Search for the cell housing the specified text and yield its (X, Y) center coordinate. 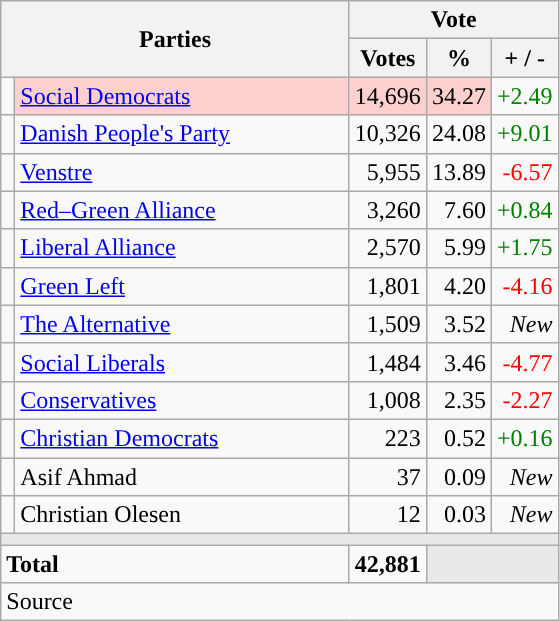
-6.57 (524, 172)
2,570 (388, 248)
+1.75 (524, 248)
1,801 (388, 286)
10,326 (388, 134)
3,260 (388, 210)
Votes (388, 58)
0.09 (458, 477)
3.52 (458, 324)
1,509 (388, 324)
1,484 (388, 362)
2.35 (458, 400)
Red–Green Alliance (182, 210)
5,955 (388, 172)
13.89 (458, 172)
+0.16 (524, 438)
Liberal Alliance (182, 248)
Danish People's Party (182, 134)
Vote (454, 20)
Social Liberals (182, 362)
Venstre (182, 172)
5.99 (458, 248)
Christian Democrats (182, 438)
223 (388, 438)
Source (280, 602)
Social Democrats (182, 96)
24.08 (458, 134)
37 (388, 477)
Conservatives (182, 400)
Asif Ahmad (182, 477)
-4.16 (524, 286)
1,008 (388, 400)
4.20 (458, 286)
0.03 (458, 515)
+9.01 (524, 134)
0.52 (458, 438)
The Alternative (182, 324)
Green Left (182, 286)
7.60 (458, 210)
12 (388, 515)
+2.49 (524, 96)
Parties (176, 39)
14,696 (388, 96)
-2.27 (524, 400)
34.27 (458, 96)
% (458, 58)
-4.77 (524, 362)
3.46 (458, 362)
Christian Olesen (182, 515)
+ / - (524, 58)
Total (176, 564)
42,881 (388, 564)
+0.84 (524, 210)
